Provide the [x, y] coordinate of the cell's center where the given text is located.  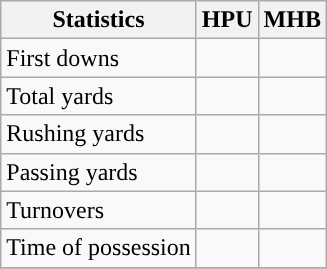
First downs [99, 58]
HPU [227, 20]
MHB [292, 20]
Passing yards [99, 172]
Rushing yards [99, 134]
Statistics [99, 20]
Turnovers [99, 210]
Total yards [99, 96]
Time of possession [99, 248]
